Output the (X, Y) coordinate of the center of the cell containing the given text.  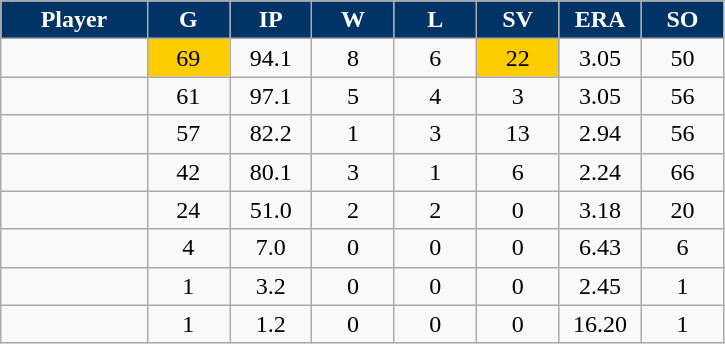
80.1 (271, 172)
82.2 (271, 134)
2.94 (600, 134)
24 (188, 210)
6.43 (600, 248)
3.2 (271, 286)
66 (682, 172)
42 (188, 172)
16.20 (600, 324)
5 (353, 96)
50 (682, 58)
SV (518, 20)
1.2 (271, 324)
SO (682, 20)
51.0 (271, 210)
7.0 (271, 248)
97.1 (271, 96)
2.45 (600, 286)
61 (188, 96)
Player (74, 20)
2.24 (600, 172)
13 (518, 134)
L (435, 20)
20 (682, 210)
3.18 (600, 210)
8 (353, 58)
69 (188, 58)
ERA (600, 20)
G (188, 20)
W (353, 20)
22 (518, 58)
IP (271, 20)
57 (188, 134)
94.1 (271, 58)
